Return [X, Y] of the center of cell containing provided text 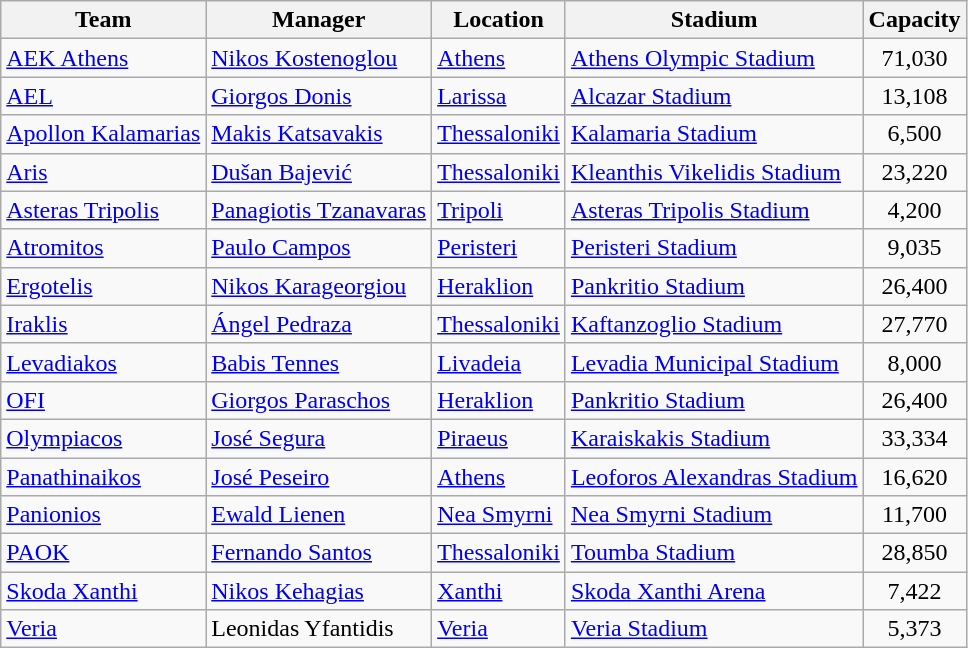
Apollon Kalamarias [104, 134]
Fernando Santos [319, 553]
Nikos Kostenoglou [319, 58]
Ewald Lienen [319, 515]
Skoda Xanthi [104, 591]
Kaftanzoglio Stadium [714, 324]
Aris [104, 172]
Dušan Bajević [319, 172]
7,422 [914, 591]
4,200 [914, 210]
Levadia Municipal Stadium [714, 362]
Karaiskakis Stadium [714, 438]
Kleanthis Vikelidis Stadium [714, 172]
Nea Smyrni Stadium [714, 515]
Atromitos [104, 248]
Levadiakos [104, 362]
6,500 [914, 134]
Peristeri [499, 248]
71,030 [914, 58]
9,035 [914, 248]
5,373 [914, 629]
8,000 [914, 362]
Panionios [104, 515]
Olympiacos [104, 438]
Location [499, 20]
Tripoli [499, 210]
Iraklis [104, 324]
13,108 [914, 96]
27,770 [914, 324]
Athens Olympic Stadium [714, 58]
Leonidas Yfantidis [319, 629]
OFI [104, 400]
16,620 [914, 477]
Nea Smyrni [499, 515]
Nikos Karageorgiou [319, 286]
33,334 [914, 438]
28,850 [914, 553]
Makis Katsavakis [319, 134]
Veria Stadium [714, 629]
Ergotelis [104, 286]
Kalamaria Stadium [714, 134]
AEK Athens [104, 58]
Livadeia [499, 362]
Asteras Tripolis Stadium [714, 210]
Peristeri Stadium [714, 248]
Xanthi [499, 591]
23,220 [914, 172]
Toumba Stadium [714, 553]
Ángel Pedraza [319, 324]
Larissa [499, 96]
Asteras Tripolis [104, 210]
Panagiotis Tzanavaras [319, 210]
José Segura [319, 438]
Babis Tennes [319, 362]
José Peseiro [319, 477]
Alcazar Stadium [714, 96]
Team [104, 20]
Manager [319, 20]
Skoda Xanthi Arena [714, 591]
Piraeus [499, 438]
Capacity [914, 20]
AEL [104, 96]
Leoforos Alexandras Stadium [714, 477]
Nikos Kehagias [319, 591]
Giorgos Donis [319, 96]
Panathinaikos [104, 477]
PAOK [104, 553]
Giorgos Paraschos [319, 400]
11,700 [914, 515]
Stadium [714, 20]
Paulo Campos [319, 248]
